Pinpoint the cell where the given text exists, returning its [x, y] midpoint coordinate. 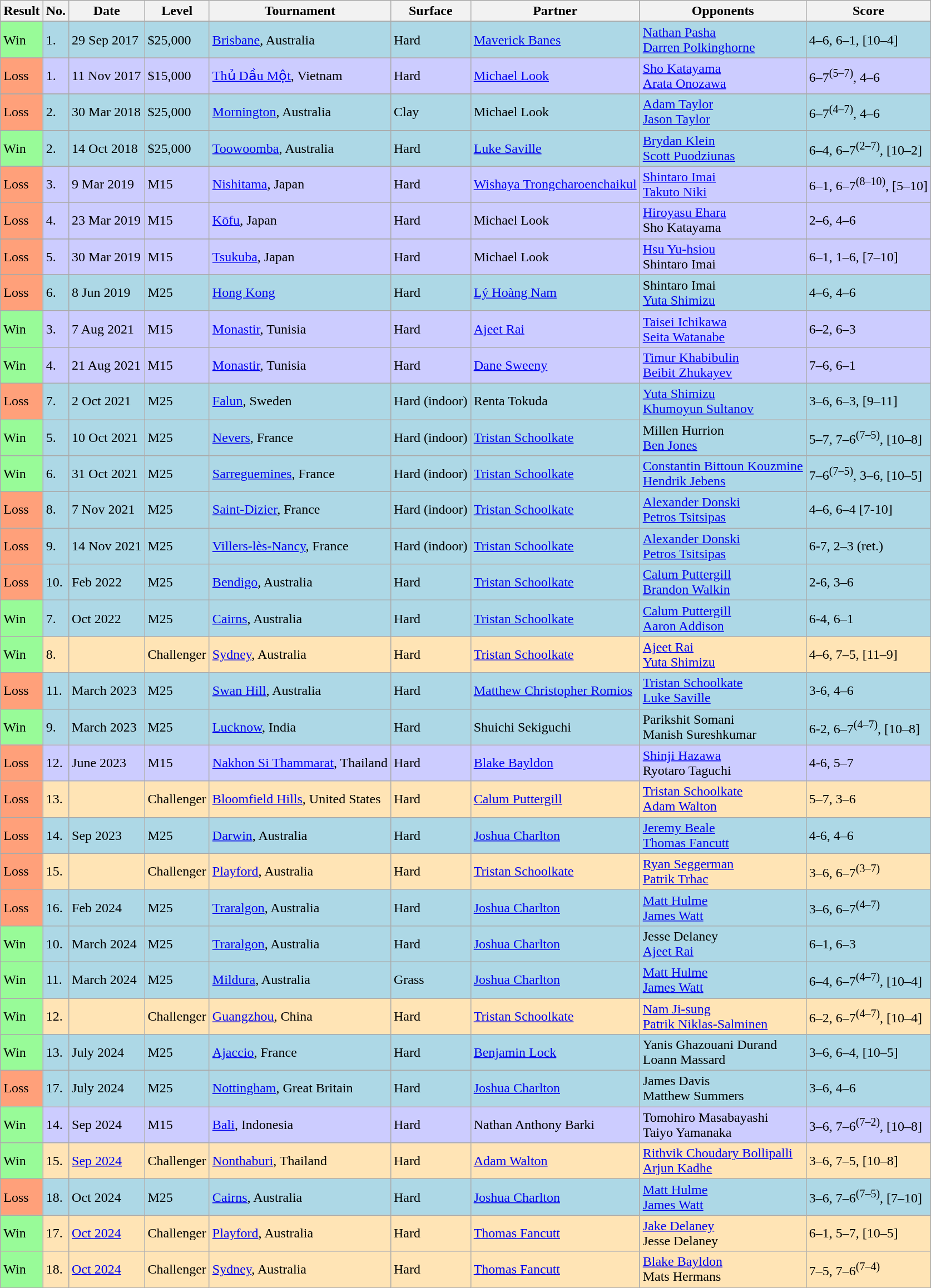
5–7, 3–6 [868, 799]
June 2023 [107, 763]
Partner [555, 11]
Lý Hoàng Nam [555, 292]
Bloomfield Hills, United States [300, 799]
6–1, 1–6, [7–10] [868, 257]
30 Mar 2019 [107, 257]
Tournament [300, 11]
4-6, 4–6 [868, 835]
Adam Walton [555, 1161]
Luke Saville [555, 148]
Ajaccio, France [300, 1053]
Tsukuba, Japan [300, 257]
Thủ Dầu Một, Vietnam [300, 76]
Sho Katayama Arata Onozawa [723, 76]
8 Jun 2019 [107, 292]
Falun, Sweden [300, 401]
$15,000 [177, 76]
Nathan Pasha Darren Polkinghorne [723, 40]
Oct 2022 [107, 618]
2-6, 3–6 [868, 583]
4–6, 6–1, [10–4] [868, 40]
James Davis Matthew Summers [723, 1088]
Brisbane, Australia [300, 40]
2 Oct 2021 [107, 401]
Shintaro Imai Takuto Niki [723, 185]
Blake Bayldon [555, 763]
Rithvik Choudary Bollipalli Arjun Kadhe [723, 1161]
3–6, 6–4, [10–5] [868, 1053]
Nishitama, Japan [300, 185]
Benjamin Lock [555, 1053]
14 Oct 2018 [107, 148]
Ryan Seggerman Patrik Trhac [723, 872]
11 Nov 2017 [107, 76]
Bendigo, Australia [300, 583]
3–6, 7–6(7–2), [10–8] [868, 1125]
Parikshit Somani Manish Sureshkumar [723, 727]
7–6(7–5), 3–6, [10–5] [868, 474]
Nakhon Si Thammarat, Thailand [300, 763]
6–4, 6–7(2–7), [10–2] [868, 148]
6–1, 6–3 [868, 944]
Feb 2024 [107, 907]
6–1, 6–7(8–10), [5–10] [868, 185]
Kōfu, Japan [300, 220]
Nottingham, Great Britain [300, 1088]
5–7, 7–6(7–5), [10–8] [868, 437]
Bali, Indonesia [300, 1125]
Yanis Ghazouani Durand Loann Massard [723, 1053]
23 Mar 2019 [107, 220]
Adam Taylor Jason Taylor [723, 112]
Grass [430, 979]
9 Mar 2019 [107, 185]
16. [56, 907]
Clay [430, 112]
6–7(4–7), 4–6 [868, 112]
Nam Ji-sung Patrik Niklas-Salminen [723, 1016]
6–2, 6–3 [868, 329]
Guangzhou, China [300, 1016]
10 Oct 2021 [107, 437]
Brydan Klein Scott Puodziunas [723, 148]
Nevers, France [300, 437]
3–6, 4–6 [868, 1088]
Saint-Dizier, France [300, 510]
Millen Hurrion Ben Jones [723, 437]
Constantin Bittoun Kouzmine Hendrik Jebens [723, 474]
Surface [430, 11]
7–5, 7–6(7–4) [868, 1270]
6-2, 6–7(4–7), [10–8] [868, 727]
4–6, 6–4 [7-10] [868, 510]
Shintaro Imai Yuta Shimizu [723, 292]
21 Aug 2021 [107, 365]
Tristan Schoolkate Luke Saville [723, 690]
Calum Puttergill Aaron Addison [723, 618]
7 Aug 2021 [107, 329]
Sep 2023 [107, 835]
Yuta Shimizu Khumoyun Sultanov [723, 401]
Blake Bayldon Mats Hermans [723, 1270]
31 Oct 2021 [107, 474]
Taisei Ichikawa Seita Watanabe [723, 329]
Jake Delaney Jesse Delaney [723, 1233]
3–6, 6–7(3–7) [868, 872]
Shinji Hazawa Ryotaro Taguchi [723, 763]
Ajeet Rai Yuta Shimizu [723, 655]
3–6, 6–7(4–7) [868, 907]
Ajeet Rai [555, 329]
Renta Tokuda [555, 401]
14 Nov 2021 [107, 546]
3–6, 7–5, [10–8] [868, 1161]
Mildura, Australia [300, 979]
Wishaya Trongcharoenchaikul [555, 185]
29 Sep 2017 [107, 40]
Hsu Yu-hsiou Shintaro Imai [723, 257]
Tristan Schoolkate Adam Walton [723, 799]
Result [22, 11]
Sarreguemines, France [300, 474]
6-7, 2–3 (ret.) [868, 546]
Hiroyasu Ehara Sho Katayama [723, 220]
Matthew Christopher Romios [555, 690]
Opponents [723, 11]
3–6, 6–3, [9–11] [868, 401]
Toowoomba, Australia [300, 148]
Lucknow, India [300, 727]
Villers-lès-Nancy, France [300, 546]
Calum Puttergill [555, 799]
Shuichi Sekiguchi [555, 727]
Hong Kong [300, 292]
Date [107, 11]
Swan Hill, Australia [300, 690]
Maverick Banes [555, 40]
Mornington, Australia [300, 112]
Feb 2022 [107, 583]
3–6, 7–6(7–5), [7–10] [868, 1197]
Score [868, 11]
2–6, 4–6 [868, 220]
6–4, 6–7(4–7), [10–4] [868, 979]
Nonthaburi, Thailand [300, 1161]
6–2, 6–7(4–7), [10–4] [868, 1016]
4–6, 4–6 [868, 292]
6–1, 5–7, [10–5] [868, 1233]
Tomohiro Masabayashi Taiyo Yamanaka [723, 1125]
Darwin, Australia [300, 835]
Level [177, 11]
30 Mar 2018 [107, 112]
4-6, 5–7 [868, 763]
Nathan Anthony Barki [555, 1125]
Calum Puttergill Brandon Walkin [723, 583]
4–6, 7–5, [11–9] [868, 655]
7–6, 6–1 [868, 365]
3-6, 4–6 [868, 690]
No. [56, 11]
Dane Sweeny [555, 365]
7 Nov 2021 [107, 510]
Jeremy Beale Thomas Fancutt [723, 835]
6-4, 6–1 [868, 618]
6–7(5–7), 4–6 [868, 76]
Jesse Delaney Ajeet Rai [723, 944]
Timur Khabibulin Beibit Zhukayev [723, 365]
